Search for the cell housing the specified text and yield its (X, Y) center coordinate. 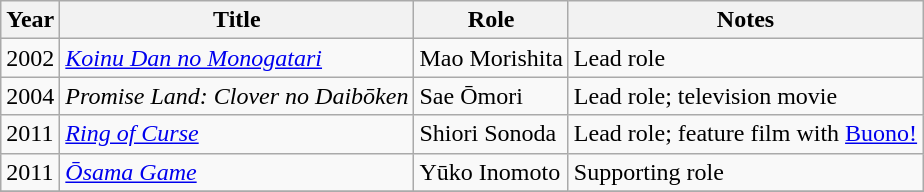
Shiori Sonoda (491, 134)
Lead role (745, 58)
Promise Land: Clover no Daibōken (237, 96)
2004 (30, 96)
Notes (745, 20)
Ōsama Game (237, 172)
Ring of Curse (237, 134)
Title (237, 20)
Supporting role (745, 172)
Sae Ōmori (491, 96)
2002 (30, 58)
Role (491, 20)
Lead role; feature film with Buono! (745, 134)
Koinu Dan no Monogatari (237, 58)
Mao Morishita (491, 58)
Year (30, 20)
Yūko Inomoto (491, 172)
Lead role; television movie (745, 96)
